Output the [X, Y] coordinate of the center of the cell containing the given text.  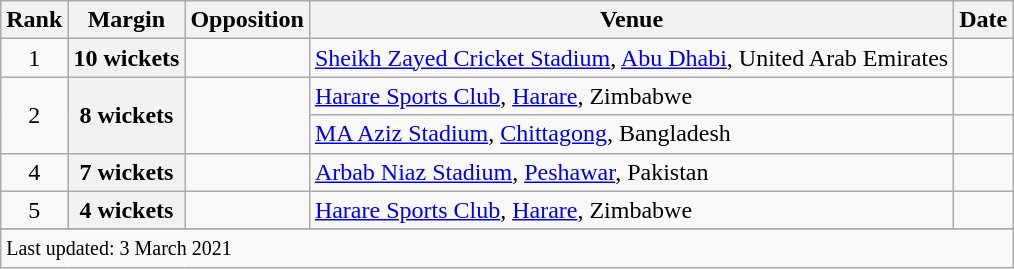
8 wickets [126, 115]
7 wickets [126, 172]
Date [984, 20]
2 [34, 115]
5 [34, 210]
Venue [631, 20]
Margin [126, 20]
Sheikh Zayed Cricket Stadium, Abu Dhabi, United Arab Emirates [631, 58]
10 wickets [126, 58]
Opposition [247, 20]
Arbab Niaz Stadium, Peshawar, Pakistan [631, 172]
Last updated: 3 March 2021 [507, 248]
4 wickets [126, 210]
4 [34, 172]
Rank [34, 20]
1 [34, 58]
MA Aziz Stadium, Chittagong, Bangladesh [631, 134]
